For the text-containing cell, return its midpoint in [X, Y] coordinate format. 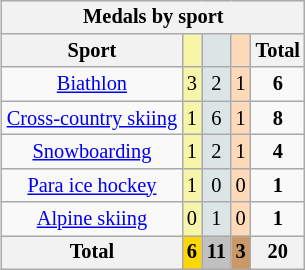
Biathlon [92, 84]
Alpine skiing [92, 219]
Snowboarding [92, 152]
Sport [92, 51]
11 [216, 253]
Para ice hockey [92, 185]
20 [278, 253]
4 [278, 152]
Medals by sport [154, 17]
8 [278, 118]
Cross-country skiing [92, 118]
